Identify which cell holds the provided text, then report its (X, Y) central coordinate. 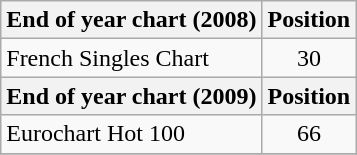
66 (309, 134)
30 (309, 58)
Eurochart Hot 100 (132, 134)
French Singles Chart (132, 58)
End of year chart (2009) (132, 96)
End of year chart (2008) (132, 20)
